Determine the (X, Y) coordinate at the center of the cell enclosing the given text.  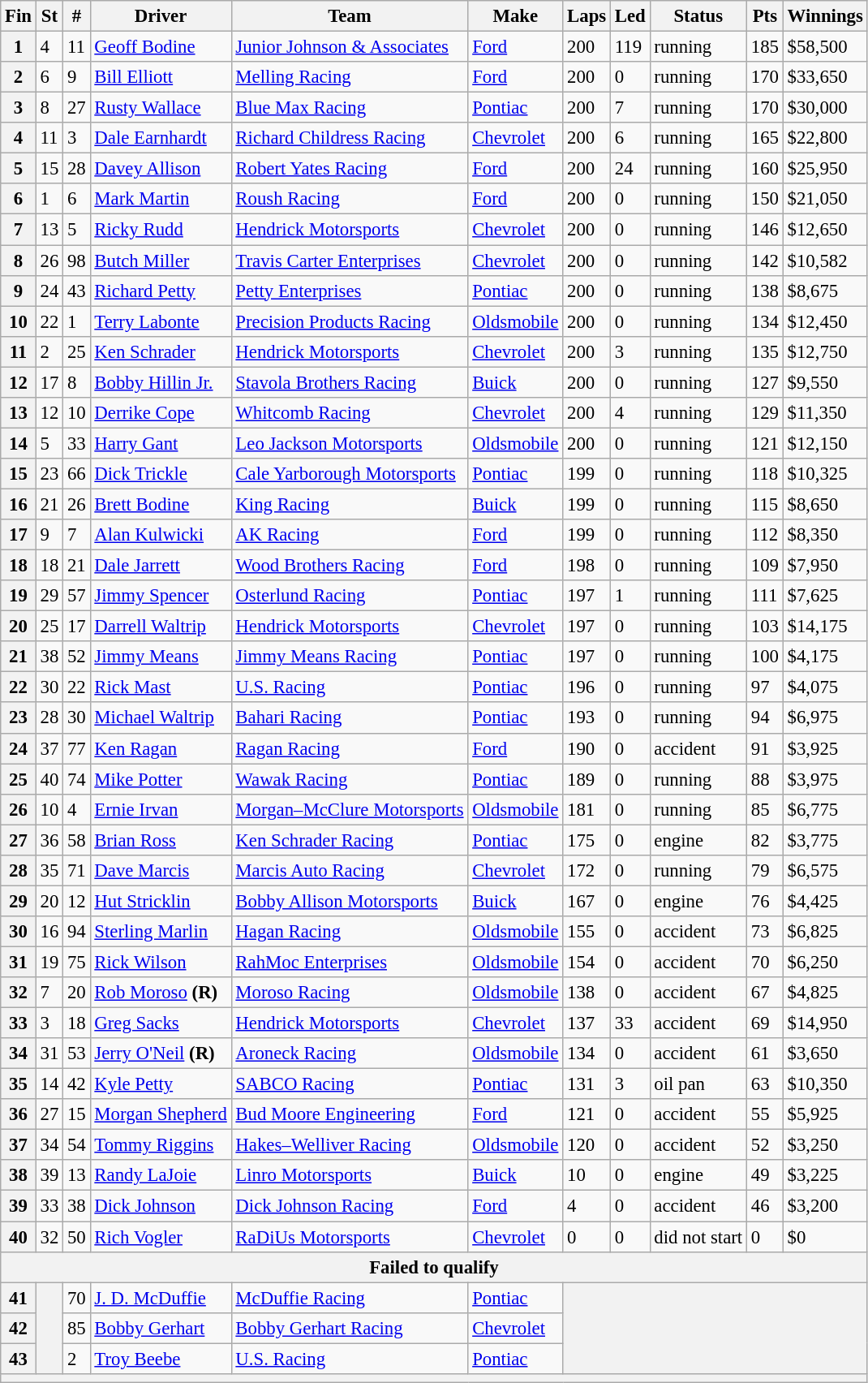
Darrell Waltrip (161, 627)
$12,750 (825, 351)
172 (587, 871)
Ken Schrader Racing (350, 840)
Status (698, 16)
Brett Bodine (161, 504)
Bobby Gerhart Racing (350, 1328)
109 (766, 566)
Morgan–McClure Motorsports (350, 809)
Sterling Marlin (161, 932)
Jerry O'Neil (R) (161, 1053)
$33,650 (825, 77)
$10,325 (825, 474)
$12,450 (825, 321)
Travis Carter Enterprises (350, 261)
$10,350 (825, 1084)
$25,950 (825, 169)
Laps (587, 16)
Junior Johnson & Associates (350, 47)
$9,550 (825, 382)
Mark Martin (161, 199)
Brian Ross (161, 840)
Osterlund Racing (350, 596)
Richard Petty (161, 291)
J. D. McDuffie (161, 1298)
AK Racing (350, 535)
Rick Wilson (161, 962)
71 (76, 871)
190 (587, 748)
$30,000 (825, 108)
Rob Moroso (R) (161, 993)
160 (766, 169)
Kyle Petty (161, 1084)
Team (350, 16)
Tommy Riggins (161, 1145)
$4,825 (825, 993)
RahMoc Enterprises (350, 962)
Linro Motorsports (350, 1176)
Dick Trickle (161, 474)
$7,625 (825, 596)
54 (76, 1145)
167 (587, 901)
Led (630, 16)
$58,500 (825, 47)
St (49, 16)
131 (587, 1084)
Bobby Gerhart (161, 1328)
Troy Beebe (161, 1359)
127 (766, 382)
$11,350 (825, 413)
Alan Kulwicki (161, 535)
Winnings (825, 16)
# (76, 16)
$10,582 (825, 261)
oil pan (698, 1084)
41 (19, 1298)
$21,050 (825, 199)
Make (516, 16)
Stavola Brothers Racing (350, 382)
63 (766, 1084)
$3,225 (825, 1176)
57 (76, 596)
Marcis Auto Racing (350, 871)
196 (587, 687)
$3,650 (825, 1053)
Butch Miller (161, 261)
Wood Brothers Racing (350, 566)
118 (766, 474)
$6,825 (825, 932)
Geoff Bodine (161, 47)
146 (766, 230)
Cale Yarborough Motorsports (350, 474)
103 (766, 627)
Dale Earnhardt (161, 138)
49 (766, 1176)
RaDiUs Motorsports (350, 1237)
Derrike Cope (161, 413)
$6,975 (825, 718)
112 (766, 535)
$22,800 (825, 138)
46 (766, 1206)
175 (587, 840)
$3,250 (825, 1145)
$6,575 (825, 871)
Davey Allison (161, 169)
Whitcomb Racing (350, 413)
53 (76, 1053)
Michael Waltrip (161, 718)
Robert Yates Racing (350, 169)
Randy LaJoie (161, 1176)
Richard Childress Racing (350, 138)
Hakes–Welliver Racing (350, 1145)
100 (766, 657)
67 (766, 993)
Rich Vogler (161, 1237)
$7,950 (825, 566)
$3,200 (825, 1206)
82 (766, 840)
Morgan Shepherd (161, 1114)
79 (766, 871)
61 (766, 1053)
Roush Racing (350, 199)
$3,975 (825, 779)
Dick Johnson Racing (350, 1206)
$5,925 (825, 1114)
$0 (825, 1237)
88 (766, 779)
137 (587, 1023)
181 (587, 809)
69 (766, 1023)
77 (76, 748)
Rick Mast (161, 687)
111 (766, 596)
193 (587, 718)
Precision Products Racing (350, 321)
$6,250 (825, 962)
Failed to qualify (434, 1267)
Bobby Allison Motorsports (350, 901)
74 (76, 779)
98 (76, 261)
$8,650 (825, 504)
King Racing (350, 504)
Blue Max Racing (350, 108)
did not start (698, 1237)
$3,925 (825, 748)
$6,775 (825, 809)
66 (76, 474)
75 (76, 962)
McDuffie Racing (350, 1298)
Ernie Irvan (161, 809)
$3,775 (825, 840)
142 (766, 261)
73 (766, 932)
Dick Johnson (161, 1206)
Greg Sacks (161, 1023)
Ragan Racing (350, 748)
Aroneck Racing (350, 1053)
Melling Racing (350, 77)
$14,950 (825, 1023)
Jimmy Means (161, 657)
135 (766, 351)
$12,650 (825, 230)
Bud Moore Engineering (350, 1114)
Bobby Hillin Jr. (161, 382)
Petty Enterprises (350, 291)
$4,425 (825, 901)
$14,175 (825, 627)
150 (766, 199)
120 (587, 1145)
Mike Potter (161, 779)
Rusty Wallace (161, 108)
$8,350 (825, 535)
Driver (161, 16)
115 (766, 504)
$4,075 (825, 687)
Dale Jarrett (161, 566)
Jimmy Spencer (161, 596)
Leo Jackson Motorsports (350, 443)
55 (766, 1114)
Pts (766, 16)
Ken Ragan (161, 748)
Dave Marcis (161, 871)
Wawak Racing (350, 779)
$4,175 (825, 657)
Hut Stricklin (161, 901)
Moroso Racing (350, 993)
SABCO Racing (350, 1084)
Terry Labonte (161, 321)
$8,675 (825, 291)
50 (76, 1237)
189 (587, 779)
76 (766, 901)
154 (587, 962)
198 (587, 566)
58 (76, 840)
Jimmy Means Racing (350, 657)
119 (630, 47)
129 (766, 413)
Hagan Racing (350, 932)
Ken Schrader (161, 351)
Fin (19, 16)
165 (766, 138)
91 (766, 748)
155 (587, 932)
185 (766, 47)
97 (766, 687)
$12,150 (825, 443)
Harry Gant (161, 443)
Bahari Racing (350, 718)
Ricky Rudd (161, 230)
Bill Elliott (161, 77)
